Find where the given text appears and provide that cell's center as [X, Y] coordinate. 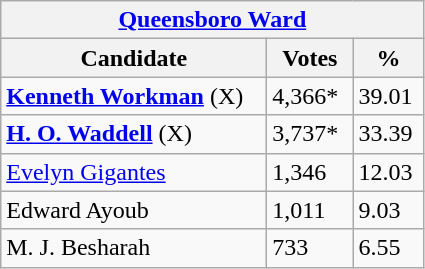
% [388, 58]
Votes [310, 58]
3,737* [310, 134]
M. J. Besharah [134, 248]
1,011 [310, 210]
39.01 [388, 96]
H. O. Waddell (X) [134, 134]
33.39 [388, 134]
Kenneth Workman (X) [134, 96]
Evelyn Gigantes [134, 172]
Edward Ayoub [134, 210]
Queensboro Ward [212, 20]
733 [310, 248]
1,346 [310, 172]
4,366* [310, 96]
12.03 [388, 172]
9.03 [388, 210]
Candidate [134, 58]
6.55 [388, 248]
